Determine the [X, Y] coordinate at the center of the cell enclosing the given text.  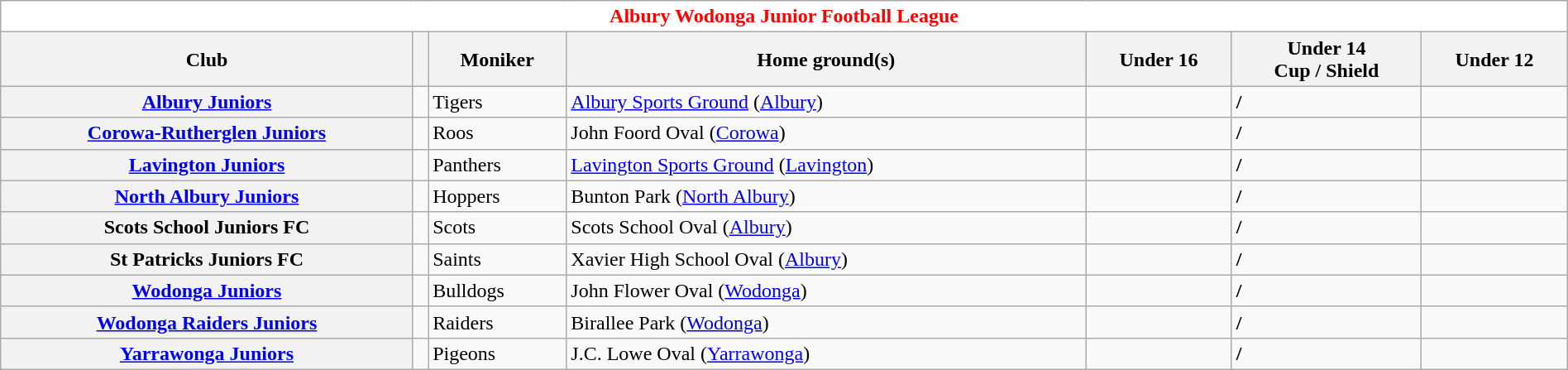
Roos [498, 133]
Scots [498, 228]
Tigers [498, 102]
Pigeons [498, 353]
Under 14Cup / Shield [1327, 60]
Saints [498, 259]
Home ground(s) [826, 60]
John Flower Oval (Wodonga) [826, 291]
Bunton Park (North Albury) [826, 196]
Bulldogs [498, 291]
Corowa-Rutherglen Juniors [207, 133]
Xavier High School Oval (Albury) [826, 259]
Under 16 [1159, 60]
Lavington Sports Ground (Lavington) [826, 165]
Raiders [498, 322]
Panthers [498, 165]
Lavington Juniors [207, 165]
Birallee Park (Wodonga) [826, 322]
Wodonga Raiders Juniors [207, 322]
Scots School Juniors FC [207, 228]
Scots School Oval (Albury) [826, 228]
Wodonga Juniors [207, 291]
Albury Juniors [207, 102]
J.C. Lowe Oval (Yarrawonga) [826, 353]
Hoppers [498, 196]
John Foord Oval (Corowa) [826, 133]
St Patricks Juniors FC [207, 259]
Albury Sports Ground (Albury) [826, 102]
Moniker [498, 60]
Yarrawonga Juniors [207, 353]
North Albury Juniors [207, 196]
Albury Wodonga Junior Football League [784, 17]
Club [207, 60]
Under 12 [1495, 60]
